Return the (X, Y) coordinate for the center point of the cell that contains the specified text.  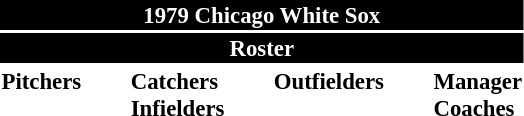
1979 Chicago White Sox (262, 15)
Roster (262, 48)
